Search for the cell housing the specified text and yield its (X, Y) center coordinate. 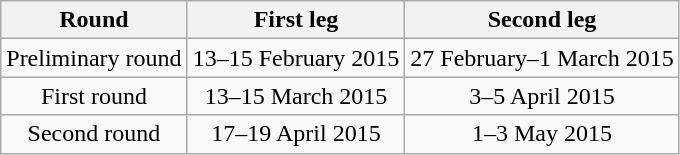
First leg (296, 20)
1–3 May 2015 (542, 134)
27 February–1 March 2015 (542, 58)
17–19 April 2015 (296, 134)
3–5 April 2015 (542, 96)
Second round (94, 134)
13–15 March 2015 (296, 96)
Second leg (542, 20)
First round (94, 96)
Round (94, 20)
13–15 February 2015 (296, 58)
Preliminary round (94, 58)
